Determine the (X, Y) coordinate at the center of the cell enclosing the given text.  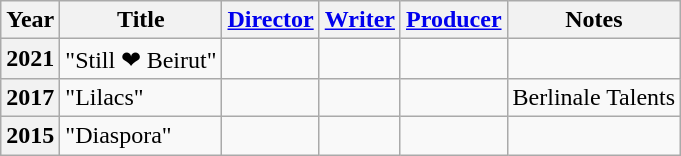
"Still ❤ Beirut" (141, 59)
"Diaspora" (141, 135)
"Lilacs" (141, 97)
Notes (594, 20)
Director (270, 20)
2021 (30, 59)
Year (30, 20)
2017 (30, 97)
Berlinale Talents (594, 97)
Writer (360, 20)
Title (141, 20)
2015 (30, 135)
Producer (454, 20)
